Return the (x, y) coordinate for the center point of the cell that contains the specified text.  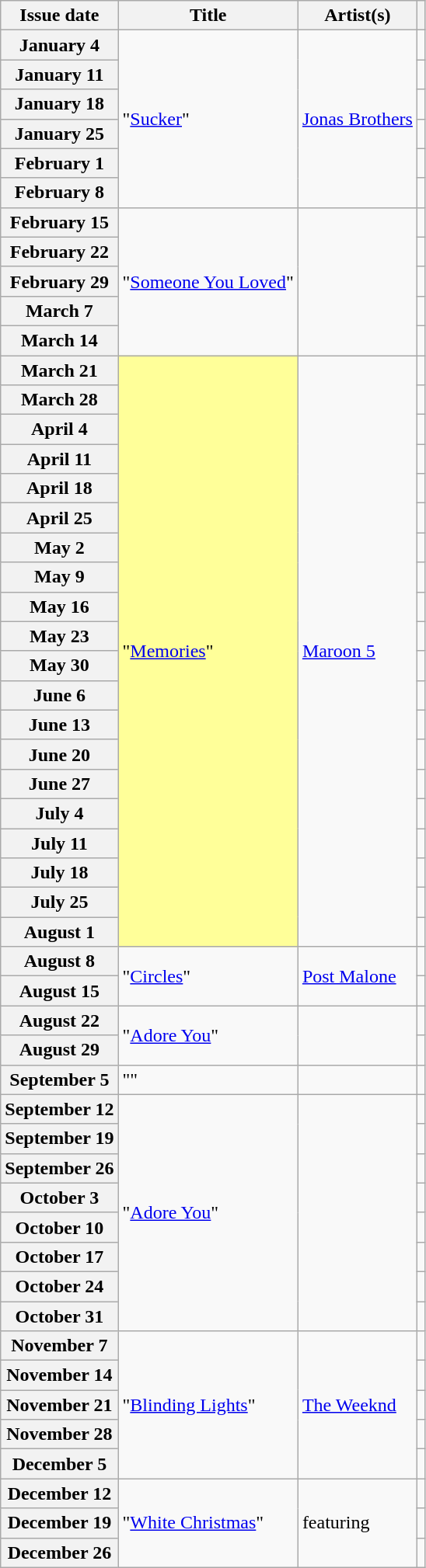
September 5 (59, 1080)
June 6 (59, 695)
"" (208, 1080)
January 4 (59, 45)
March 14 (59, 340)
September 19 (59, 1139)
December 12 (59, 1493)
June 20 (59, 754)
Artist(s) (358, 16)
February 22 (59, 252)
October 24 (59, 1286)
July 18 (59, 873)
June 27 (59, 784)
May 30 (59, 666)
August 22 (59, 1020)
October 31 (59, 1316)
January 11 (59, 75)
March 21 (59, 370)
Issue date (59, 16)
December 5 (59, 1464)
May 9 (59, 577)
May 16 (59, 607)
April 11 (59, 459)
"Sucker" (208, 119)
October 3 (59, 1198)
Maroon 5 (358, 651)
November 7 (59, 1346)
August 15 (59, 991)
November 21 (59, 1405)
September 12 (59, 1109)
"Blinding Lights" (208, 1405)
May 2 (59, 548)
December 26 (59, 1552)
November 28 (59, 1434)
April 25 (59, 518)
March 7 (59, 311)
August 1 (59, 932)
featuring (358, 1523)
"Memories" (208, 651)
March 28 (59, 400)
October 17 (59, 1257)
September 26 (59, 1168)
February 8 (59, 193)
July 25 (59, 902)
November 14 (59, 1375)
April 4 (59, 429)
"Circles" (208, 976)
"Someone You Loved" (208, 281)
April 18 (59, 488)
February 29 (59, 281)
Jonas Brothers (358, 119)
July 4 (59, 813)
The Weeknd (358, 1405)
August 29 (59, 1050)
January 18 (59, 104)
August 8 (59, 961)
February 15 (59, 222)
October 10 (59, 1227)
December 19 (59, 1523)
"White Christmas" (208, 1523)
January 25 (59, 134)
June 13 (59, 725)
May 23 (59, 636)
July 11 (59, 843)
February 1 (59, 163)
Title (208, 16)
Post Malone (358, 976)
